Locate the cell with the specified text and output its (x, y) center coordinate. 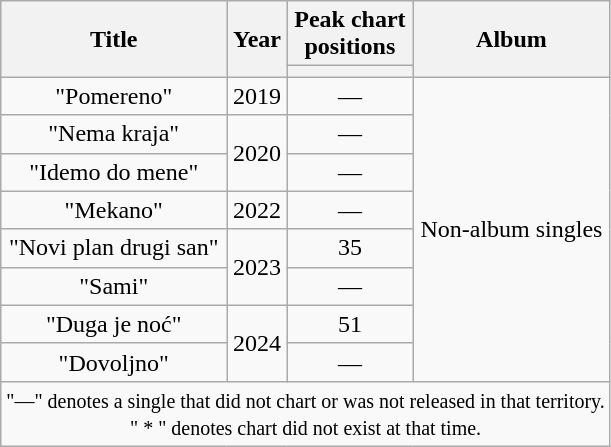
Non-album singles (512, 229)
"Pomereno" (114, 96)
2019 (257, 96)
"Sami" (114, 286)
"—" denotes a single that did not chart or was not released in that territory." * " denotes chart did not exist at that time. (306, 414)
2024 (257, 343)
"Mekano" (114, 210)
2023 (257, 267)
Title (114, 39)
35 (350, 248)
"Duga je noć" (114, 324)
"Idemo do mene" (114, 172)
"Dovoljno" (114, 362)
"Novi plan drugi san" (114, 248)
2020 (257, 153)
2022 (257, 210)
Year (257, 39)
"Nema kraja" (114, 134)
Album (512, 39)
Peak chartpositions (350, 34)
51 (350, 324)
